Return the [x, y] coordinate for the center point of the cell that contains the specified text.  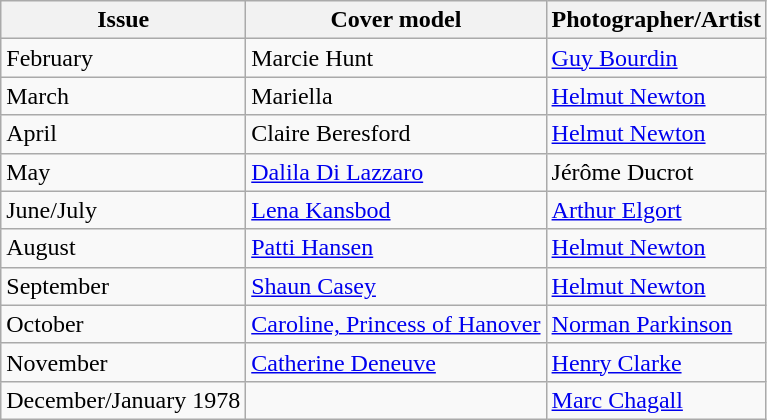
Arthur Elgort [656, 210]
Jérôme Ducrot [656, 172]
Henry Clarke [656, 362]
Issue [124, 20]
Guy Bourdin [656, 58]
August [124, 248]
May [124, 172]
Cover model [396, 20]
Shaun Casey [396, 286]
Catherine Deneuve [396, 362]
Lena Kansbod [396, 210]
Dalila Di Lazzaro [396, 172]
Patti Hansen [396, 248]
Caroline, Princess of Hanover [396, 324]
November [124, 362]
Marc Chagall [656, 400]
February [124, 58]
Photographer/Artist [656, 20]
Marcie Hunt [396, 58]
March [124, 96]
December/January 1978 [124, 400]
October [124, 324]
April [124, 134]
June/July [124, 210]
Mariella [396, 96]
Norman Parkinson [656, 324]
Claire Beresford [396, 134]
September [124, 286]
